Search for the cell housing the specified text and yield its [x, y] center coordinate. 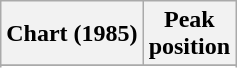
Chart (1985) [72, 34]
Peak position [189, 34]
